Detect which cell encompasses the target text, then output its [x, y] center coordinate. 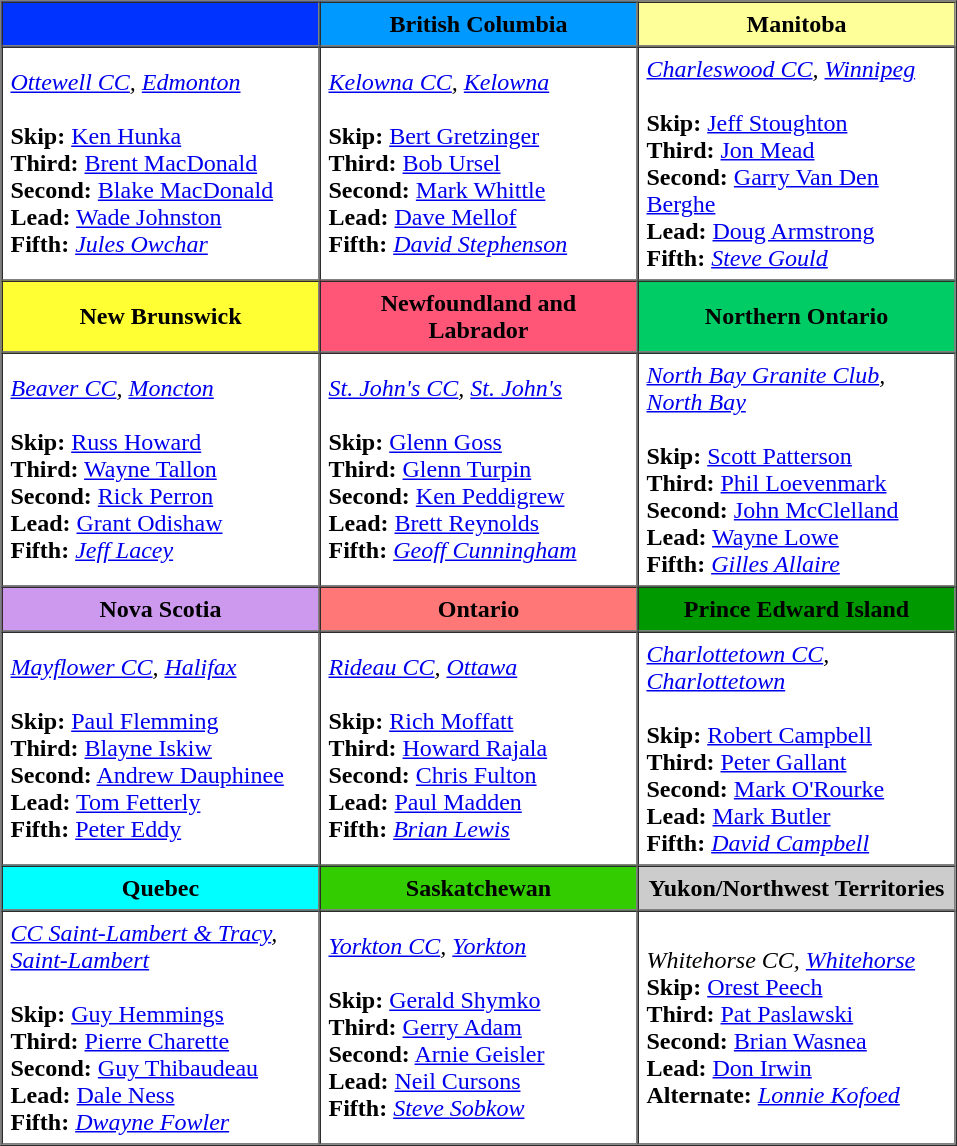
Yorkton CC, YorktonSkip: Gerald Shymko Third: Gerry Adam Second: Arnie Geisler Lead: Neil Cursons Fifth: Steve Sobkow [479, 1027]
Newfoundland and Labrador [479, 316]
Nova Scotia [161, 608]
Manitoba [797, 24]
Whitehorse CC, WhitehorseSkip: Orest Peech Third: Pat Paslawski Second: Brian Wasnea Lead: Don Irwin Alternate: Lonnie Kofoed [797, 1027]
Kelowna CC, KelownaSkip: Bert Gretzinger Third: Bob Ursel Second: Mark Whittle Lead: Dave Mellof Fifth: David Stephenson [479, 163]
St. John's CC, St. John'sSkip: Glenn Goss Third: Glenn Turpin Second: Ken Peddigrew Lead: Brett Reynolds Fifth: Geoff Cunningham [479, 469]
Northern Ontario [797, 316]
Rideau CC, OttawaSkip: Rich Moffatt Third: Howard Rajala Second: Chris Fulton Lead: Paul Madden Fifth: Brian Lewis [479, 749]
British Columbia [479, 24]
CC Saint-Lambert & Tracy, Saint-Lambert Skip: Guy Hemmings Third: Pierre Charette Second: Guy Thibaudeau Lead: Dale Ness Fifth: Dwayne Fowler [161, 1027]
Saskatchewan [479, 888]
New Brunswick [161, 316]
Yukon/Northwest Territories [797, 888]
Ottewell CC, EdmontonSkip: Ken Hunka Third: Brent MacDonald Second: Blake MacDonald Lead: Wade Johnston Fifth: Jules Owchar [161, 163]
Charleswood CC, WinnipegSkip: Jeff Stoughton Third: Jon Mead Second: Garry Van Den Berghe Lead: Doug Armstrong Fifth: Steve Gould [797, 163]
North Bay Granite Club, North BaySkip: Scott Patterson Third: Phil Loevenmark Second: John McClelland Lead: Wayne Lowe Fifth: Gilles Allaire [797, 469]
Quebec [161, 888]
Beaver CC, MonctonSkip: Russ Howard Third: Wayne Tallon Second: Rick Perron Lead: Grant Odishaw Fifth: Jeff Lacey [161, 469]
Prince Edward Island [797, 608]
Mayflower CC, HalifaxSkip: Paul Flemming Third: Blayne Iskiw Second: Andrew Dauphinee Lead: Tom Fetterly Fifth: Peter Eddy [161, 749]
Charlottetown CC, CharlottetownSkip: Robert Campbell Third: Peter Gallant Second: Mark O'Rourke Lead: Mark Butler Fifth: David Campbell [797, 749]
Ontario [479, 608]
